Capture the cell that displays the provided text and extract its [x, y] central coordinate. 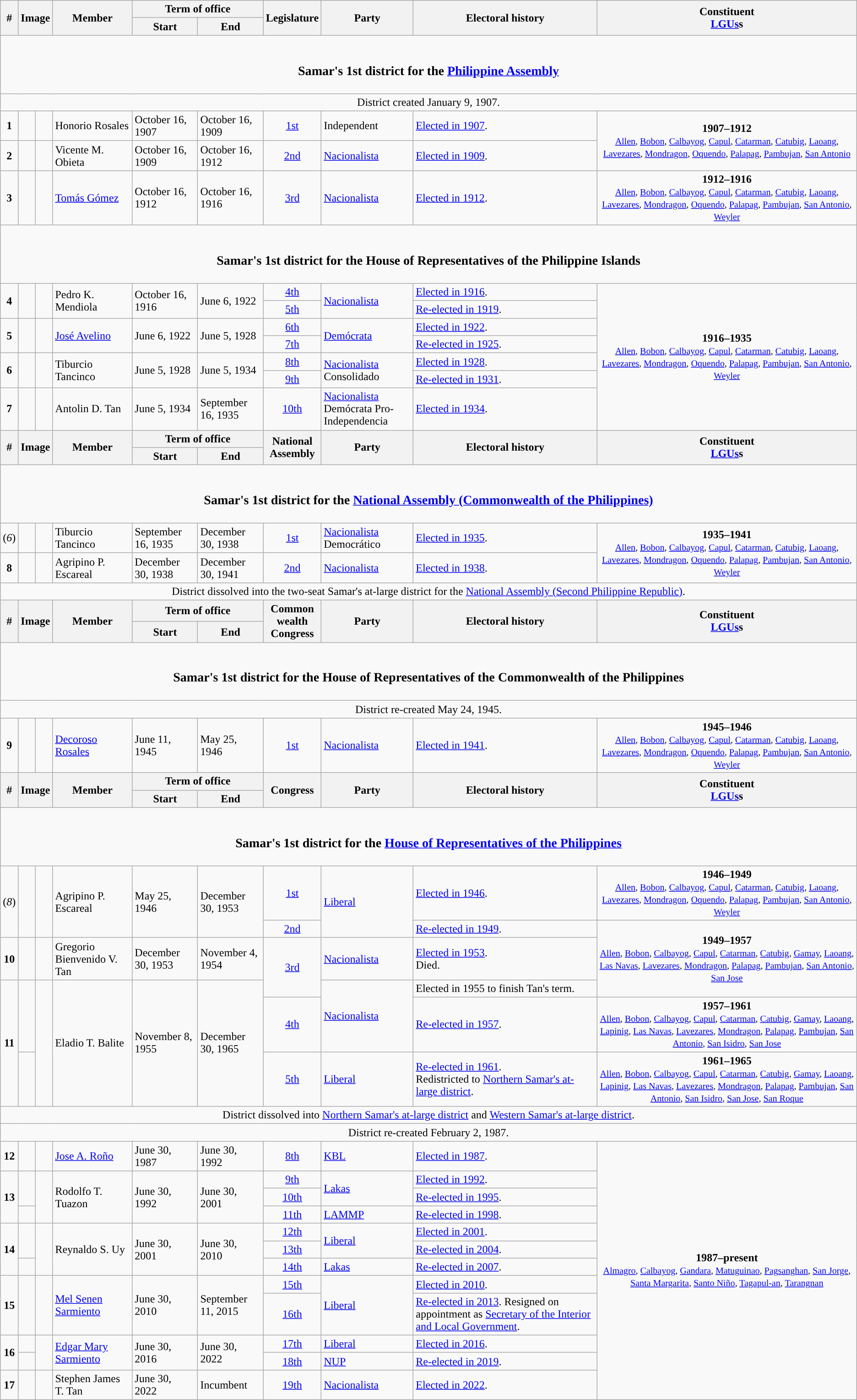
CommonwealthCongress [292, 621]
Gregorio Bienvenido V. Tan [92, 959]
Decoroso Rosales [92, 746]
Elected in 2022. [505, 1385]
13th [292, 1249]
11 [9, 1043]
8 [9, 568]
Re-elected in 1995. [505, 1197]
2 [9, 156]
June 30, 1987 [165, 1156]
District re-created May 24, 1945. [428, 709]
Re-elected in 1957. [505, 1025]
LAMMP [367, 1215]
3 [9, 198]
NationalAssembly [292, 447]
(6) [9, 538]
Elected in 1992. [505, 1180]
Elected in 2001. [505, 1232]
Samar's 1st district for the National Assembly (Commonwealth of the Philippines) [428, 494]
1946–1949Allen, Bobon, Calbayog, Capul, Catarman, Catubig, Laoang, Lavezares, Mondragon, Oquendo, Palapag, Pambujan, San Antonio, Weyler [727, 893]
September 11, 2015 [231, 1305]
7 [9, 409]
Tomás Gómez [92, 198]
NacionalistaDemocrático [367, 538]
Elected in 2010. [505, 1284]
December 30, 1941 [231, 568]
1912–1916Allen, Bobon, Calbayog, Capul, Catarman, Catubig, Laoang, Lavezares, Mondragon, Oquendo, Palapag, Pambujan, San Antonio, Weyler [727, 198]
Elected in 2016. [505, 1344]
November 8, 1955 [165, 1043]
Elected in 1946. [505, 893]
Samar's 1st district for the House of Representatives of the Philippines [428, 836]
1935–1941Allen, Bobon, Calbayog, Capul, Catarman, Catubig, Laoang, Lavezares, Mondragon, Oquendo, Palapag, Pambujan, San Antonio, Weyler [727, 553]
June 30, 2016 [165, 1352]
Re-elected in 1919. [505, 310]
Re-elected in 1998. [505, 1215]
Antolin D. Tan [92, 409]
12 [9, 1156]
Re-elected in 1961.Redistricted to Northern Samar's at-large district. [505, 1079]
December 30, 1965 [231, 1043]
Re-elected in 2013. Resigned on appointment as Secretary of the Interior and Local Government. [505, 1314]
1987–presentAlmagro, Calbayog, Gandara, Matuguinao, Pagsanghan, San Jorge, Santa Margarita, Santo Niño, Tagapul-an, Tarangnan [727, 1270]
Samar's 1st district for the House of Representatives of the Philippine Islands [428, 254]
District dissolved into Northern Samar's at-large district and Western Samar's at-large district. [428, 1115]
Honorio Rosales [92, 125]
18th [292, 1361]
1916–1935Allen, Bobon, Calbayog, Capul, Catarman, Catubig, Laoang, Lavezares, Mondragon, Oquendo, Palapag, Pambujan, San Antonio, Weyler [727, 357]
November 4, 1954 [231, 959]
NacionalistaDemócrata Pro-Independencia [367, 409]
16th [292, 1314]
1 [9, 125]
Elected in 1928. [505, 362]
Elected in 1909. [505, 156]
Legislature [292, 18]
Edgar Mary Sarmiento [92, 1352]
Re-elected in 2007. [505, 1267]
9 [9, 746]
Elected in 1941. [505, 746]
(8) [9, 901]
1907–1912Allen, Bobon, Calbayog, Capul, Catarman, Catubig, Laoang, Lavezares, Mondragon, Oquendo, Palapag, Pambujan, San Antonio [727, 141]
Demócrata [367, 336]
Reynaldo S. Uy [92, 1249]
Jose A. Roño [92, 1156]
1949–1957Allen, Bobon, Calbayog, Capul, Catarman, Catubig, Gamay, Laoang, Las Navas, Lavezares, Mondragon, Palapag, Pambujan, San Antonio, San Jose [727, 959]
14th [292, 1267]
District created January 9, 1907. [428, 102]
Elected in 1938. [505, 568]
Incumbent [231, 1385]
16 [9, 1352]
15 [9, 1305]
Mel Senen Sarmiento [92, 1305]
1945–1946Allen, Bobon, Calbayog, Capul, Catarman, Catubig, Laoang, Lavezares, Mondragon, Oquendo, Palapag, Pambujan, San Antonio, Weyler [727, 746]
Elected in 1953.Died. [505, 959]
Eladio T. Balite [92, 1043]
15th [292, 1284]
Congress [292, 790]
José Avelino [92, 336]
Samar's 1st district for the House of Representatives of the Commonwealth of the Philippines [428, 671]
Vicente M. Obieta [92, 156]
12th [292, 1232]
Elected in 1934. [505, 409]
11th [292, 1215]
Re-elected in 1925. [505, 344]
Elected in 1907. [505, 125]
6 [9, 370]
17 [9, 1385]
NacionalistaConsolidado [367, 370]
KBL [367, 1156]
Elected in 1922. [505, 327]
14 [9, 1249]
Stephen James T. Tan [92, 1385]
Elected in 1912. [505, 198]
4 [9, 301]
Samar's 1st district for the Philippine Assembly [428, 64]
Re-elected in 2019. [505, 1361]
13 [9, 1197]
7th [292, 344]
District dissolved into the two-seat Samar's at-large district for the National Assembly (Second Philippine Republic). [428, 591]
19th [292, 1385]
Rodolfo T. Tuazon [92, 1197]
5 [9, 336]
District re-created February 2, 1987. [428, 1133]
Re-elected in 2004. [505, 1249]
6th [292, 327]
June 11, 1945 [165, 746]
10 [9, 959]
17th [292, 1344]
Pedro K. Mendiola [92, 301]
NUP [367, 1361]
Elected in 1955 to finish Tan's term. [505, 988]
Independent [367, 125]
Re-elected in 1949. [505, 929]
Elected in 1916. [505, 292]
Elected in 1935. [505, 538]
October 16, 1907 [165, 125]
Elected in 1987. [505, 1156]
Re-elected in 1931. [505, 379]
